Locate the cell with the specified text and output its (X, Y) center coordinate. 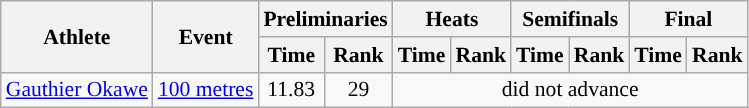
did not advance (570, 90)
Preliminaries (325, 19)
Semifinals (570, 19)
Final (688, 19)
29 (358, 90)
100 metres (206, 90)
Gauthier Okawe (77, 90)
Heats (452, 19)
11.83 (291, 90)
Athlete (77, 36)
Event (206, 36)
